Return the (X, Y) coordinate for the center point of the cell that contains the specified text.  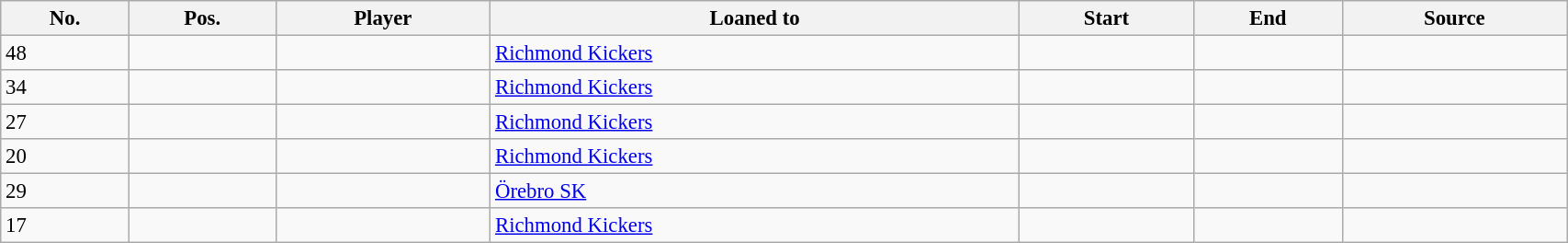
29 (65, 191)
48 (65, 53)
Pos. (202, 18)
17 (65, 226)
Source (1454, 18)
34 (65, 87)
Loaned to (755, 18)
20 (65, 156)
Player (383, 18)
No. (65, 18)
27 (65, 122)
End (1268, 18)
Örebro SK (755, 191)
Start (1107, 18)
